For the text-containing cell, return its midpoint in (x, y) coordinate format. 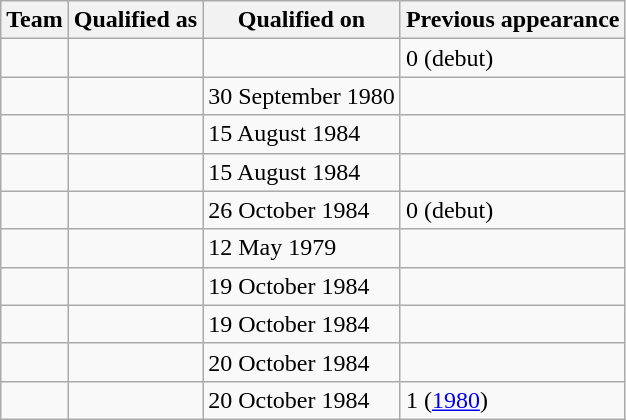
Team (35, 20)
12 May 1979 (302, 248)
30 September 1980 (302, 96)
Qualified as (135, 20)
Previous appearance (512, 20)
Qualified on (302, 20)
1 (1980) (512, 400)
26 October 1984 (302, 210)
